Capture the cell that displays the provided text and extract its [x, y] central coordinate. 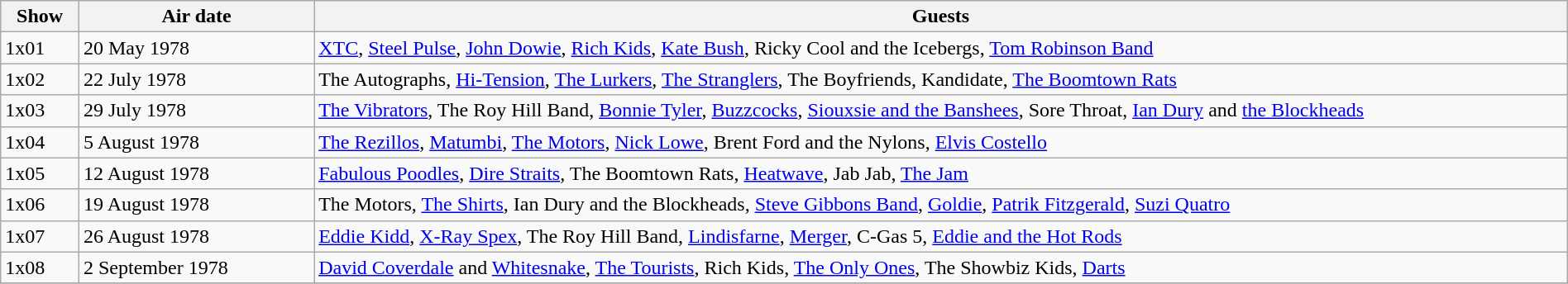
The Rezillos, Matumbi, The Motors, Nick Lowe, Brent Ford and the Nylons, Elvis Costello [941, 142]
David Coverdale and Whitesnake, The Tourists, Rich Kids, The Only Ones, The Showbiz Kids, Darts [941, 267]
12 August 1978 [196, 173]
The Vibrators, The Roy Hill Band, Bonnie Tyler, Buzzcocks, Siouxsie and the Banshees, Sore Throat, Ian Dury and the Blockheads [941, 111]
26 August 1978 [196, 236]
1x07 [40, 236]
1x05 [40, 173]
XTC, Steel Pulse, John Dowie, Rich Kids, Kate Bush, Ricky Cool and the Icebergs, Tom Robinson Band [941, 48]
20 May 1978 [196, 48]
1x06 [40, 205]
Air date [196, 17]
1x08 [40, 267]
19 August 1978 [196, 205]
1x04 [40, 142]
22 July 1978 [196, 79]
1x02 [40, 79]
Fabulous Poodles, Dire Straits, The Boomtown Rats, Heatwave, Jab Jab, The Jam [941, 173]
The Motors, The Shirts, Ian Dury and the Blockheads, Steve Gibbons Band, Goldie, Patrik Fitzgerald, Suzi Quatro [941, 205]
5 August 1978 [196, 142]
Show [40, 17]
1x01 [40, 48]
Guests [941, 17]
1x03 [40, 111]
The Autographs, Hi-Tension, The Lurkers, The Stranglers, The Boyfriends, Kandidate, The Boomtown Rats [941, 79]
Eddie Kidd, X-Ray Spex, The Roy Hill Band, Lindisfarne, Merger, C-Gas 5, Eddie and the Hot Rods [941, 236]
2 September 1978 [196, 267]
29 July 1978 [196, 111]
